Locate the cell with the specified text and output its (X, Y) center coordinate. 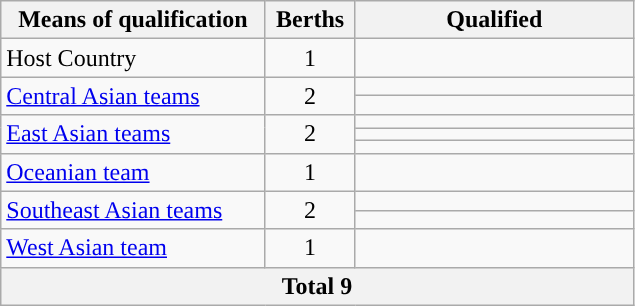
Host Country (133, 58)
Berths (310, 20)
Central Asian teams (133, 96)
Total 9 (318, 286)
Qualified (494, 20)
Southeast Asian teams (133, 210)
Means of qualification (133, 20)
Oceanian team (133, 172)
West Asian team (133, 248)
East Asian teams (133, 134)
